Search for the cell housing the specified text and yield its [x, y] center coordinate. 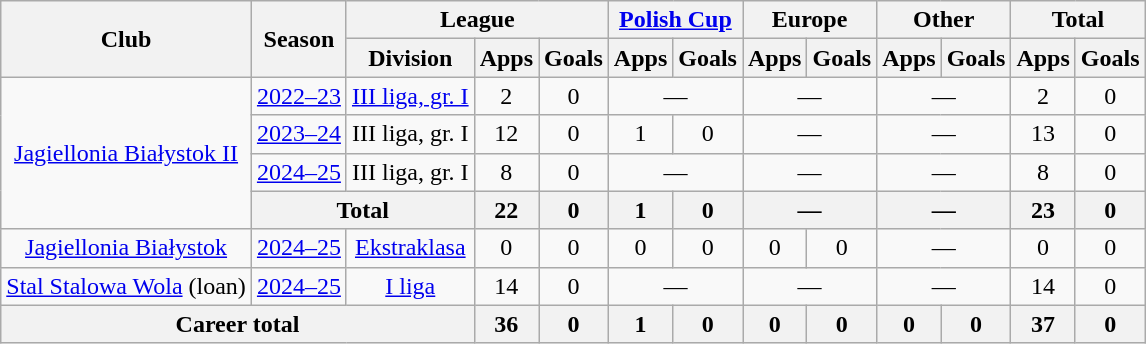
12 [506, 134]
36 [506, 324]
Other [944, 20]
Division [410, 58]
Polish Cup [675, 20]
Jagiellonia Białystok [126, 248]
Stal Stalowa Wola (loan) [126, 286]
Season [298, 39]
Ekstraklasa [410, 248]
2022–23 [298, 96]
Club [126, 39]
I liga [410, 286]
Jagiellonia Białystok II [126, 153]
23 [1043, 210]
2023–24 [298, 134]
37 [1043, 324]
League [477, 20]
22 [506, 210]
Europe [809, 20]
Career total [238, 324]
13 [1043, 134]
